Detect which cell encompasses the target text, then output its (X, Y) center coordinate. 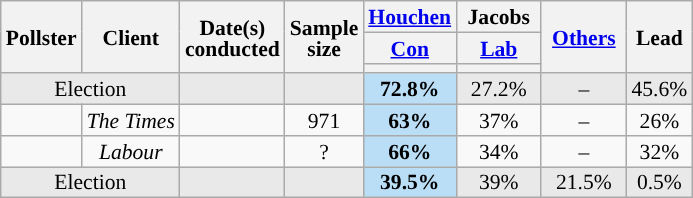
Labour (131, 152)
0.5% (659, 182)
Samplesize (324, 37)
39.5% (410, 182)
32% (659, 152)
Houchen (410, 16)
Lead (659, 37)
Con (410, 48)
Pollster (42, 37)
Others (584, 37)
45.6% (659, 90)
34% (498, 152)
39% (498, 182)
971 (324, 120)
37% (498, 120)
26% (659, 120)
27.2% (498, 90)
72.8% (410, 90)
Client (131, 37)
The Times (131, 120)
21.5% (584, 182)
Lab (498, 48)
Jacobs (498, 16)
63% (410, 120)
66% (410, 152)
? (324, 152)
Date(s)conducted (232, 37)
